Extract the (x, y) coordinate from the center of the cell holding the provided text.  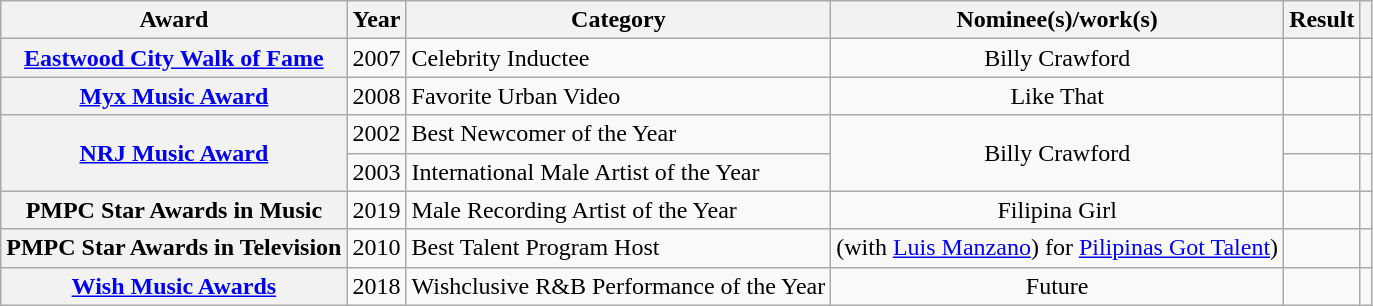
International Male Artist of the Year (618, 172)
PMPC Star Awards in Music (174, 210)
2019 (376, 210)
PMPC Star Awards in Television (174, 248)
2002 (376, 134)
2003 (376, 172)
2010 (376, 248)
Eastwood City Walk of Fame (174, 58)
2008 (376, 96)
Wish Music Awards (174, 286)
Male Recording Artist of the Year (618, 210)
Award (174, 20)
Best Talent Program Host (618, 248)
Filipina Girl (1058, 210)
Celebrity Inductee (618, 58)
Nominee(s)/work(s) (1058, 20)
2018 (376, 286)
Wishclusive R&B Performance of the Year (618, 286)
Best Newcomer of the Year (618, 134)
Favorite Urban Video (618, 96)
NRJ Music Award (174, 153)
Myx Music Award (174, 96)
(with Luis Manzano) for Pilipinas Got Talent) (1058, 248)
Future (1058, 286)
Result (1322, 20)
Year (376, 20)
Like That (1058, 96)
2007 (376, 58)
Category (618, 20)
